From the cell containing the given text, extract its center point as (x, y) coordinate. 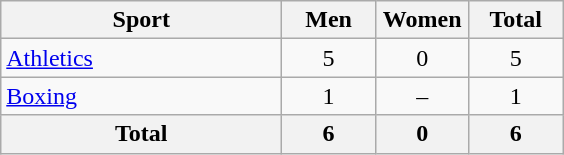
Boxing (142, 96)
– (422, 96)
Women (422, 20)
Sport (142, 20)
Men (329, 20)
Athletics (142, 58)
